Pinpoint the cell where the given text exists, returning its (X, Y) midpoint coordinate. 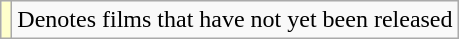
Denotes films that have not yet been released (235, 20)
